Identify which cell holds the provided text, then report its [x, y] central coordinate. 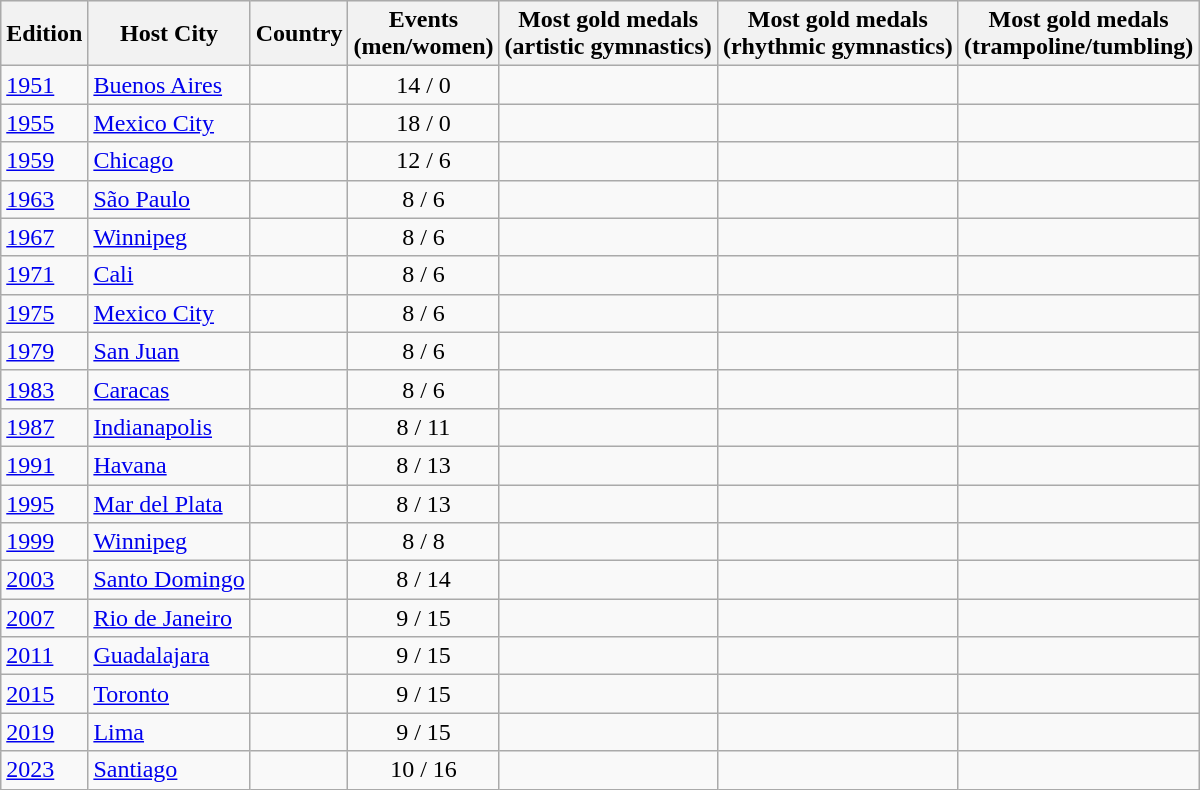
1983 [44, 389]
São Paulo [169, 199]
14 / 0 [424, 85]
2011 [44, 656]
2015 [44, 694]
Santiago [169, 770]
1971 [44, 275]
8 / 11 [424, 427]
Rio de Janeiro [169, 618]
1951 [44, 85]
Guadalajara [169, 656]
Country [299, 34]
Lima [169, 732]
18 / 0 [424, 123]
Cali [169, 275]
Havana [169, 465]
2023 [44, 770]
Host City [169, 34]
Santo Domingo [169, 580]
1987 [44, 427]
1991 [44, 465]
Chicago [169, 161]
Events(men/women) [424, 34]
Most gold medals(rhythmic gymnastics) [838, 34]
Toronto [169, 694]
8 / 14 [424, 580]
Indianapolis [169, 427]
8 / 8 [424, 542]
Most gold medals(trampoline/tumbling) [1078, 34]
1963 [44, 199]
2003 [44, 580]
1999 [44, 542]
Mar del Plata [169, 503]
1975 [44, 313]
2019 [44, 732]
2007 [44, 618]
San Juan [169, 351]
1955 [44, 123]
1979 [44, 351]
Edition [44, 34]
1995 [44, 503]
1967 [44, 237]
Most gold medals(artistic gymnastics) [608, 34]
12 / 6 [424, 161]
10 / 16 [424, 770]
Caracas [169, 389]
Buenos Aires [169, 85]
1959 [44, 161]
